From the cell containing the given text, extract its center point as (x, y) coordinate. 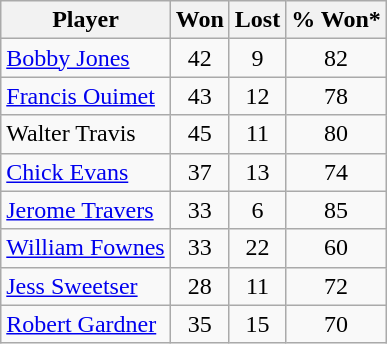
Won (200, 20)
Jerome Travers (86, 210)
78 (336, 96)
Lost (257, 20)
60 (336, 248)
45 (200, 134)
70 (336, 324)
Bobby Jones (86, 58)
Robert Gardner (86, 324)
42 (200, 58)
15 (257, 324)
% Won* (336, 20)
13 (257, 172)
43 (200, 96)
Francis Ouimet (86, 96)
22 (257, 248)
72 (336, 286)
80 (336, 134)
Player (86, 20)
85 (336, 210)
82 (336, 58)
37 (200, 172)
Walter Travis (86, 134)
6 (257, 210)
28 (200, 286)
74 (336, 172)
Chick Evans (86, 172)
12 (257, 96)
Jess Sweetser (86, 286)
35 (200, 324)
William Fownes (86, 248)
9 (257, 58)
